Detect which cell encompasses the target text, then output its [x, y] center coordinate. 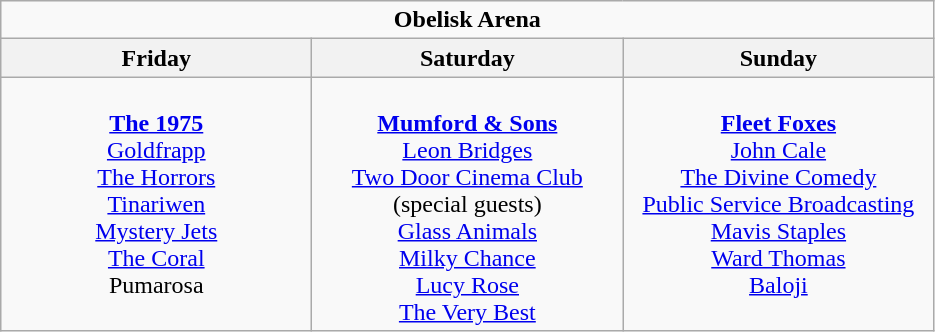
Mumford & Sons Leon Bridges Two Door Cinema Club (special guests) Glass Animals Milky Chance Lucy Rose The Very Best [468, 204]
Saturday [468, 58]
Obelisk Arena [468, 20]
Sunday [778, 58]
Friday [156, 58]
The 1975 Goldfrapp The Horrors Tinariwen Mystery Jets The Coral Pumarosa [156, 204]
Fleet Foxes John Cale The Divine Comedy Public Service Broadcasting Mavis Staples Ward Thomas Baloji [778, 204]
